Locate the cell with the specified text and output its [X, Y] center coordinate. 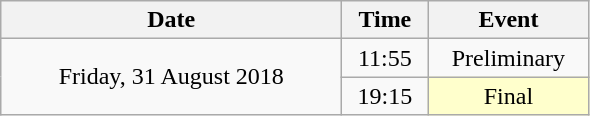
19:15 [385, 96]
Friday, 31 August 2018 [172, 77]
Preliminary [508, 58]
11:55 [385, 58]
Time [385, 20]
Final [508, 96]
Event [508, 20]
Date [172, 20]
